Output the (X, Y) coordinate of the center of the cell containing the given text.  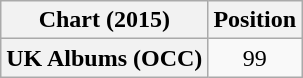
Chart (2015) (104, 20)
UK Albums (OCC) (104, 58)
Position (255, 20)
99 (255, 58)
